Find where the given text appears and provide that cell's center as (X, Y) coordinate. 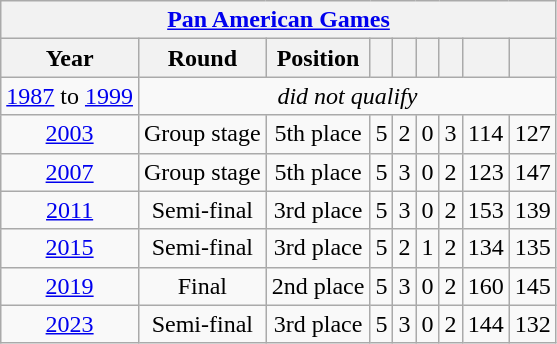
2003 (70, 134)
1 (428, 248)
Round (202, 58)
2015 (70, 248)
160 (486, 286)
147 (532, 172)
145 (532, 286)
did not qualify (347, 96)
2nd place (318, 286)
2011 (70, 210)
135 (532, 248)
123 (486, 172)
2019 (70, 286)
114 (486, 134)
132 (532, 324)
127 (532, 134)
134 (486, 248)
Position (318, 58)
2007 (70, 172)
153 (486, 210)
2023 (70, 324)
Year (70, 58)
1987 to 1999 (70, 96)
139 (532, 210)
Pan American Games (279, 20)
144 (486, 324)
Final (202, 286)
